Extract the [X, Y] coordinate from the center of the cell holding the provided text.  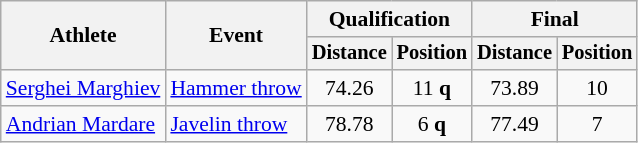
7 [597, 124]
Hammer throw [236, 88]
Athlete [84, 36]
Javelin throw [236, 124]
78.78 [350, 124]
74.26 [350, 88]
Andrian Mardare [84, 124]
Final [554, 19]
73.89 [514, 88]
10 [597, 88]
Serghei Marghiev [84, 88]
11 q [432, 88]
Event [236, 36]
6 q [432, 124]
Qualification [390, 19]
77.49 [514, 124]
